Output the (x, y) coordinate of the center of the cell containing the given text.  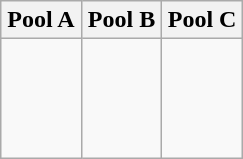
Pool A (42, 20)
Pool C (202, 20)
Pool B (122, 20)
